Output the (x, y) coordinate of the center of the cell containing the given text.  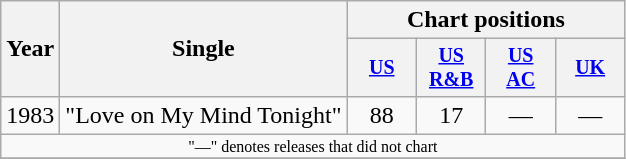
"Love on My Mind Tonight" (204, 115)
USR&B (450, 68)
Chart positions (486, 20)
US (382, 68)
"—" denotes releases that did not chart (313, 146)
Year (30, 49)
1983 (30, 115)
17 (450, 115)
UK (590, 68)
88 (382, 115)
Single (204, 49)
USAC (520, 68)
